Determine the (x, y) coordinate at the center of the cell enclosing the given text.  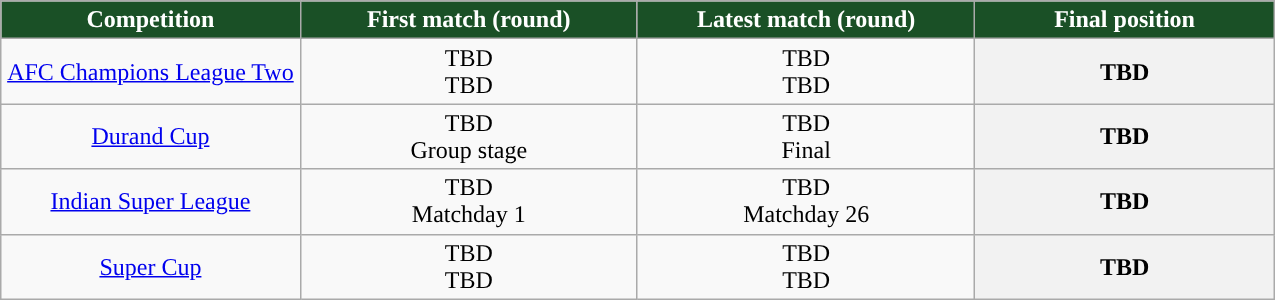
TBD Final (806, 136)
Latest match (round) (806, 20)
TBD Matchday 1 (468, 202)
Durand Cup (150, 136)
First match (round) (468, 20)
Indian Super League (150, 202)
AFC Champions League Two (150, 72)
Final position (1124, 20)
Competition (150, 20)
TBD Matchday 26 (806, 202)
TBD Group stage (468, 136)
Super Cup (150, 266)
